Output the [X, Y] coordinate of the center of the cell containing the given text.  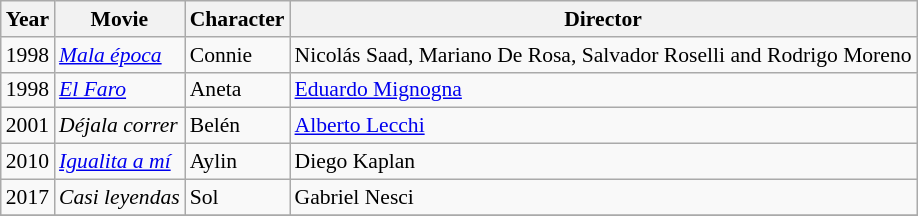
2017 [28, 197]
Sol [238, 197]
Nicolás Saad, Mariano De Rosa, Salvador Roselli and Rodrigo Moreno [604, 55]
Mala época [120, 55]
Casi leyendas [120, 197]
Director [604, 19]
Gabriel Nesci [604, 197]
2010 [28, 162]
Connie [238, 55]
Year [28, 19]
Aylin [238, 162]
Movie [120, 19]
Déjala correr [120, 126]
2001 [28, 126]
Aneta [238, 90]
Belén [238, 126]
Character [238, 19]
El Faro [120, 90]
Igualita a mí [120, 162]
Alberto Lecchi [604, 126]
Eduardo Mignogna [604, 90]
Diego Kaplan [604, 162]
